For the text-containing cell, return its midpoint in [x, y] coordinate format. 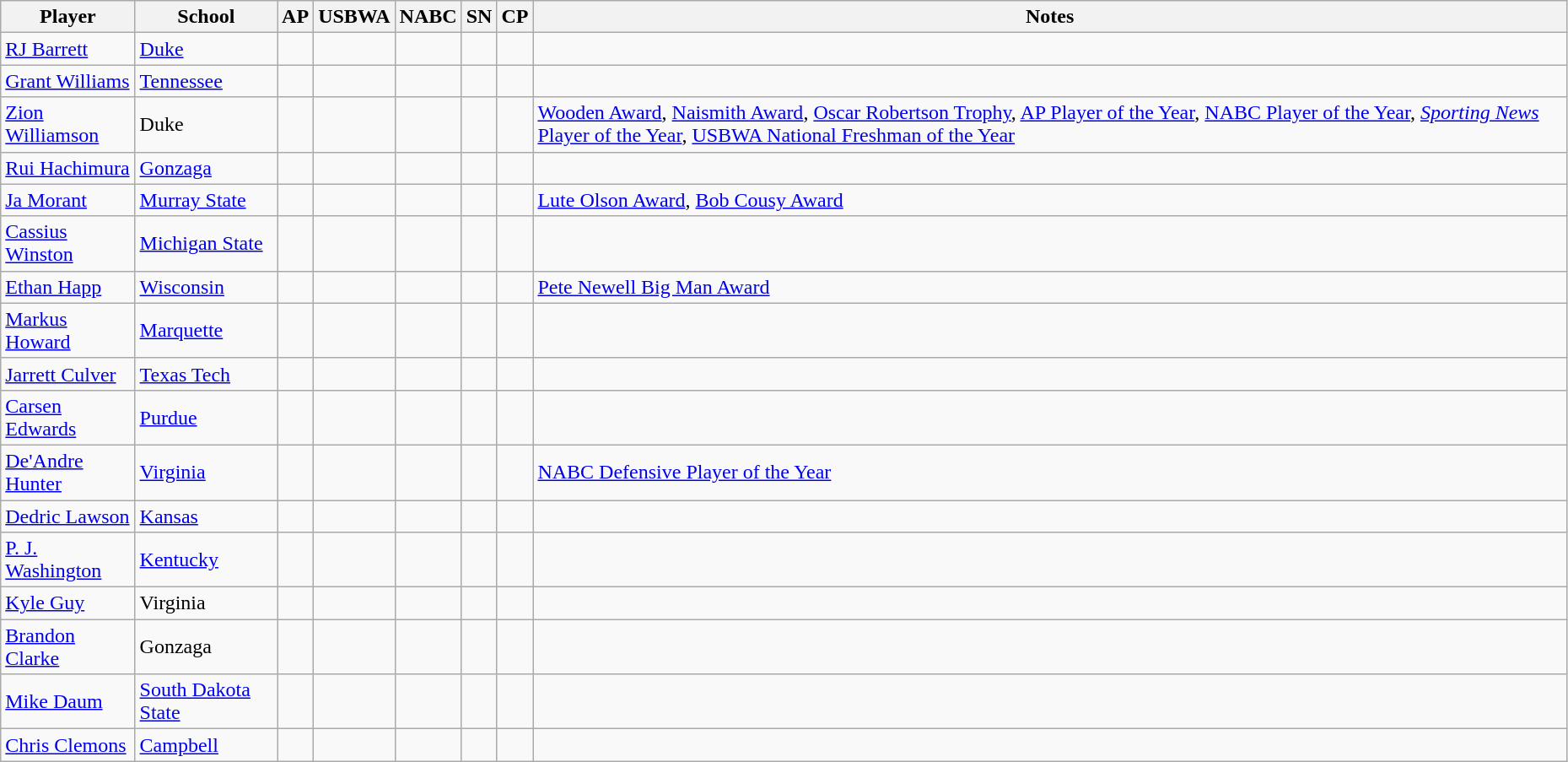
NABC [428, 17]
De'Andre Hunter [67, 473]
Texas Tech [206, 374]
Purdue [206, 417]
SN [479, 17]
Murray State [206, 200]
Wisconsin [206, 287]
Grant Williams [67, 81]
Lute Olson Award, Bob Cousy Award [1049, 200]
Pete Newell Big Man Award [1049, 287]
Player [67, 17]
AP [295, 17]
CP [515, 17]
Marquette [206, 331]
NABC Defensive Player of the Year [1049, 473]
Ethan Happ [67, 287]
Rui Hachimura [67, 168]
USBWA [354, 17]
Michigan State [206, 243]
P. J. Washington [67, 560]
Mike Daum [67, 702]
Jarrett Culver [67, 374]
Zion Williamson [67, 125]
Carsen Edwards [67, 417]
Chris Clemons [67, 745]
RJ Barrett [67, 49]
Cassius Winston [67, 243]
Brandon Clarke [67, 646]
Tennessee [206, 81]
Markus Howard [67, 331]
Kentucky [206, 560]
School [206, 17]
South Dakota State [206, 702]
Campbell [206, 745]
Kansas [206, 516]
Kyle Guy [67, 603]
Notes [1049, 17]
Dedric Lawson [67, 516]
Ja Morant [67, 200]
